Find where the given text appears and provide that cell's center as (X, Y) coordinate. 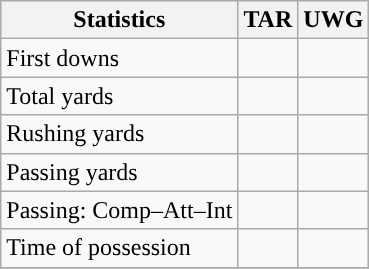
TAR (268, 20)
First downs (120, 58)
Time of possession (120, 248)
Total yards (120, 96)
Statistics (120, 20)
Rushing yards (120, 134)
Passing: Comp–Att–Int (120, 210)
UWG (334, 20)
Passing yards (120, 172)
